For the text-containing cell, return its midpoint in [x, y] coordinate format. 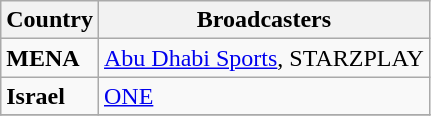
Israel [50, 96]
MENA [50, 58]
Broadcasters [264, 20]
Country [50, 20]
Abu Dhabi Sports, STARZPLAY [264, 58]
ONE [264, 96]
